Determine the [x, y] coordinate at the center of the cell enclosing the given text.  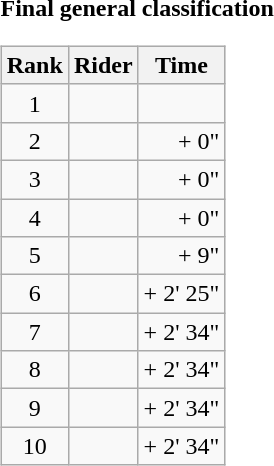
5 [34, 256]
+ 2' 25" [182, 294]
7 [34, 332]
2 [34, 141]
1 [34, 103]
Rank [34, 65]
Time [182, 65]
9 [34, 408]
6 [34, 294]
Rider [103, 65]
8 [34, 370]
+ 9" [182, 256]
3 [34, 179]
4 [34, 217]
10 [34, 446]
